Provide the (X, Y) coordinate of the cell's center where the given text is located.  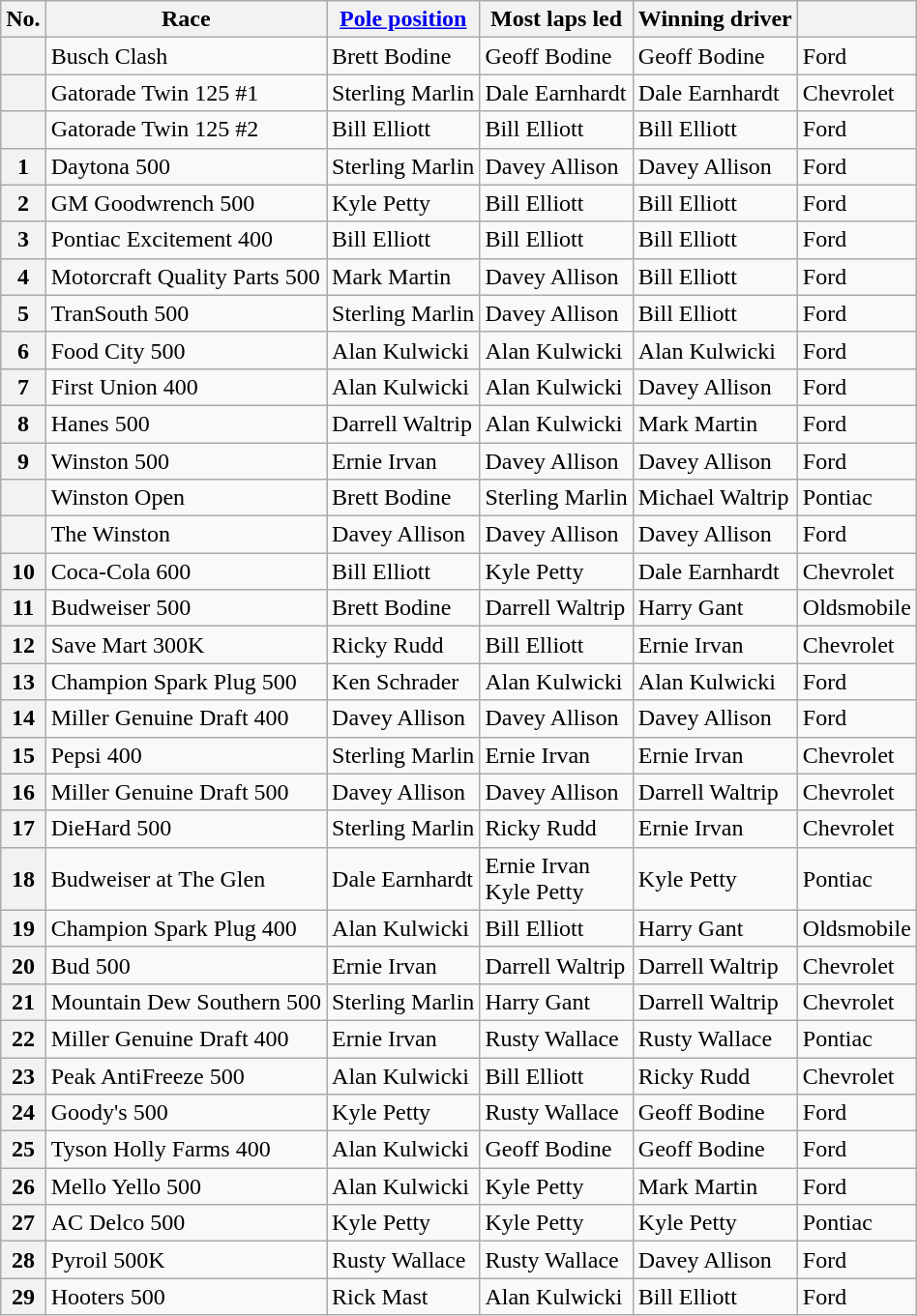
Ernie Irvan Kyle Petty (556, 878)
Bud 500 (186, 965)
7 (23, 387)
Motorcraft Quality Parts 500 (186, 277)
Mello Yello 500 (186, 1186)
Most laps led (556, 19)
8 (23, 424)
Hooters 500 (186, 1297)
29 (23, 1297)
No. (23, 19)
21 (23, 1002)
Miller Genuine Draft 500 (186, 792)
11 (23, 608)
20 (23, 965)
Race (186, 19)
22 (23, 1038)
Pole position (403, 19)
Champion Spark Plug 500 (186, 682)
TranSouth 500 (186, 313)
28 (23, 1260)
GM Goodwrench 500 (186, 203)
Save Mart 300K (186, 645)
14 (23, 718)
Goody's 500 (186, 1113)
Michael Waltrip (715, 498)
The Winston (186, 535)
Coca-Cola 600 (186, 571)
24 (23, 1113)
Hanes 500 (186, 424)
Pontiac Excitement 400 (186, 240)
1 (23, 166)
5 (23, 313)
26 (23, 1186)
23 (23, 1076)
Busch Clash (186, 56)
Budweiser at The Glen (186, 878)
12 (23, 645)
AC Delco 500 (186, 1223)
Budweiser 500 (186, 608)
Winston Open (186, 498)
27 (23, 1223)
15 (23, 755)
19 (23, 928)
Daytona 500 (186, 166)
2 (23, 203)
13 (23, 682)
First Union 400 (186, 387)
25 (23, 1150)
Mountain Dew Southern 500 (186, 1002)
Ken Schrader (403, 682)
Gatorade Twin 125 #1 (186, 93)
Food City 500 (186, 350)
4 (23, 277)
Gatorade Twin 125 #2 (186, 130)
Tyson Holly Farms 400 (186, 1150)
16 (23, 792)
Winston 500 (186, 461)
Peak AntiFreeze 500 (186, 1076)
Champion Spark Plug 400 (186, 928)
Pepsi 400 (186, 755)
9 (23, 461)
Winning driver (715, 19)
18 (23, 878)
10 (23, 571)
Pyroil 500K (186, 1260)
17 (23, 829)
6 (23, 350)
3 (23, 240)
DieHard 500 (186, 829)
Rick Mast (403, 1297)
